Detect which cell encompasses the target text, then output its (x, y) center coordinate. 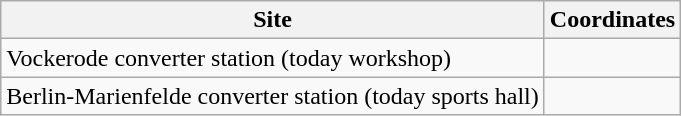
Coordinates (612, 20)
Berlin-Marienfelde converter station (today sports hall) (273, 96)
Vockerode converter station (today workshop) (273, 58)
Site (273, 20)
